Search for the cell housing the specified text and yield its [X, Y] center coordinate. 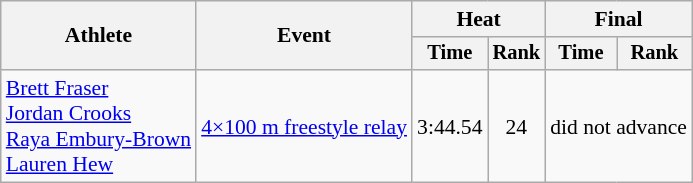
did not advance [618, 126]
24 [517, 126]
3:44.54 [450, 126]
Final [618, 19]
Event [304, 36]
Heat [478, 19]
Brett FraserJordan CrooksRaya Embury-BrownLauren Hew [98, 126]
Athlete [98, 36]
4×100 m freestyle relay [304, 126]
